Identify which cell holds the provided text, then report its [x, y] central coordinate. 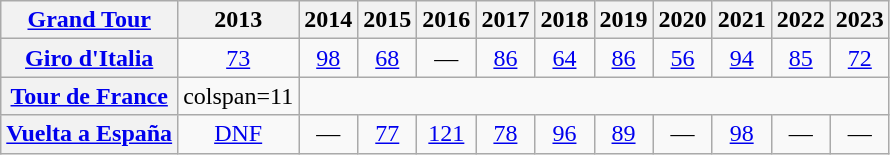
Tour de France [90, 96]
2015 [388, 20]
Giro d'Italia [90, 58]
78 [506, 134]
2021 [742, 20]
121 [446, 134]
89 [624, 134]
2023 [860, 20]
77 [388, 134]
2014 [328, 20]
94 [742, 58]
85 [800, 58]
96 [564, 134]
DNF [238, 134]
Vuelta a España [90, 134]
Grand Tour [90, 20]
2016 [446, 20]
64 [564, 58]
2018 [564, 20]
56 [682, 58]
2019 [624, 20]
73 [238, 58]
2017 [506, 20]
68 [388, 58]
2013 [238, 20]
2020 [682, 20]
2022 [800, 20]
72 [860, 58]
colspan=11 [238, 96]
